Output the (x, y) coordinate of the center of the cell containing the given text.  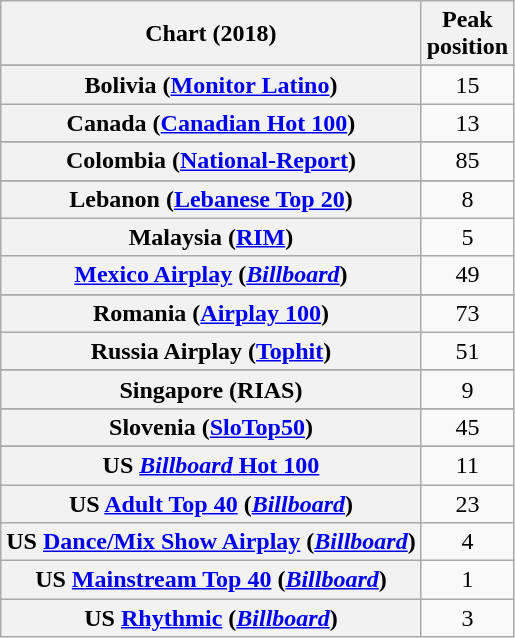
4 (467, 542)
US Dance/Mix Show Airplay (Billboard) (211, 542)
15 (467, 85)
Colombia (National-Report) (211, 161)
51 (467, 351)
Lebanon (Lebanese Top 20) (211, 199)
US Mainstream Top 40 (Billboard) (211, 580)
Bolivia (Monitor Latino) (211, 85)
49 (467, 275)
23 (467, 503)
US Adult Top 40 (Billboard) (211, 503)
8 (467, 199)
3 (467, 618)
1 (467, 580)
Romania (Airplay 100) (211, 313)
Singapore (RIAS) (211, 389)
Mexico Airplay (Billboard) (211, 275)
Chart (2018) (211, 34)
Canada (Canadian Hot 100) (211, 123)
US Billboard Hot 100 (211, 465)
Peakposition (467, 34)
13 (467, 123)
Russia Airplay (Tophit) (211, 351)
9 (467, 389)
Slovenia (SloTop50) (211, 427)
11 (467, 465)
5 (467, 237)
Malaysia (RIM) (211, 237)
73 (467, 313)
85 (467, 161)
45 (467, 427)
US Rhythmic (Billboard) (211, 618)
